From the cell containing the given text, extract its center point as [X, Y] coordinate. 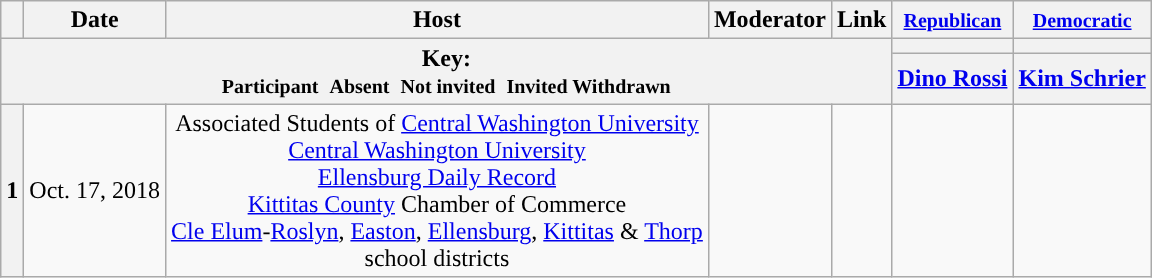
Moderator [770, 20]
Link [861, 20]
Democratic [1082, 20]
1 [12, 190]
Oct. 17, 2018 [95, 190]
Host [438, 20]
Date [95, 20]
Republican [952, 20]
Kim Schrier [1082, 78]
Key: Participant Absent Not invited Invited Withdrawn [446, 72]
Dino Rossi [952, 78]
